Provide the [X, Y] coordinate of the cell's center where the given text is located.  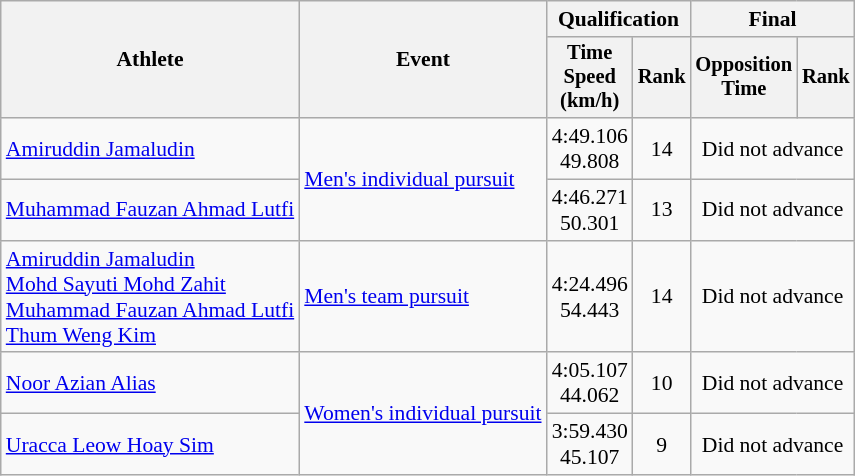
Women's individual pursuit [422, 414]
4:49.10649.808 [590, 148]
Amiruddin Jamaludin [150, 148]
Final [772, 19]
4:24.49654.443 [590, 297]
4:46.27150.301 [590, 210]
Amiruddin JamaludinMohd Sayuti Mohd ZahitMuhammad Fauzan Ahmad LutfiThum Weng Kim [150, 297]
4:05.10744.062 [590, 384]
10 [662, 384]
3:59.43045.107 [590, 444]
TimeSpeed(km/h) [590, 78]
Noor Azian Alias [150, 384]
9 [662, 444]
Athlete [150, 60]
Uracca Leow Hoay Sim [150, 444]
13 [662, 210]
Muhammad Fauzan Ahmad Lutfi [150, 210]
Men's individual pursuit [422, 179]
Men's team pursuit [422, 297]
Qualification [619, 19]
Event [422, 60]
OppositionTime [744, 78]
